Return [x, y] of the center of cell containing provided text 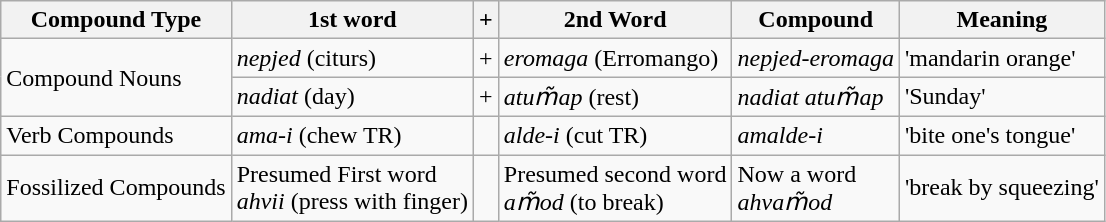
alde-i (cut TR) [615, 135]
Compound Nouns [116, 78]
nadiat (day) [352, 97]
Compound Type [116, 20]
'Sunday' [1002, 97]
Compound [816, 20]
Now a wordahvam̃od [816, 188]
nepjed (citurs) [352, 58]
Fossilized Compounds [116, 188]
Presumed second wordam̃od (to break) [615, 188]
ama-i (chew TR) [352, 135]
nadiat atum̃ap [816, 97]
eromaga (Erromango) [615, 58]
'bite one's tongue' [1002, 135]
amalde-i [816, 135]
atum̃ap (rest) [615, 97]
Meaning [1002, 20]
Verb Compounds [116, 135]
'break by squeezing' [1002, 188]
nepjed-eromaga [816, 58]
2nd Word [615, 20]
1st word [352, 20]
'mandarin orange' [1002, 58]
Presumed First wordahvii (press with finger) [352, 188]
